Extract the (X, Y) coordinate from the center of the cell holding the provided text.  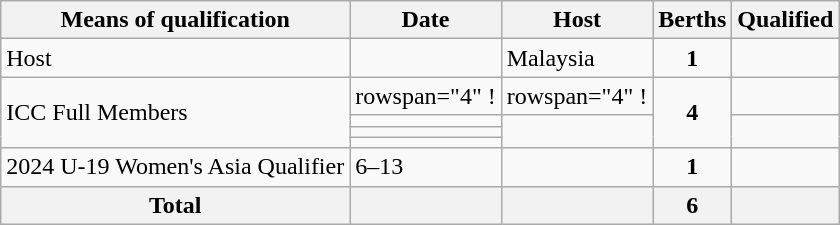
Date (426, 20)
Total (176, 205)
6 (692, 205)
4 (692, 112)
Means of qualification (176, 20)
Qualified (786, 20)
6–13 (426, 167)
Malaysia (577, 58)
2024 U-19 Women's Asia Qualifier (176, 167)
Berths (692, 20)
ICC Full Members (176, 112)
